Search for the cell housing the specified text and yield its (x, y) center coordinate. 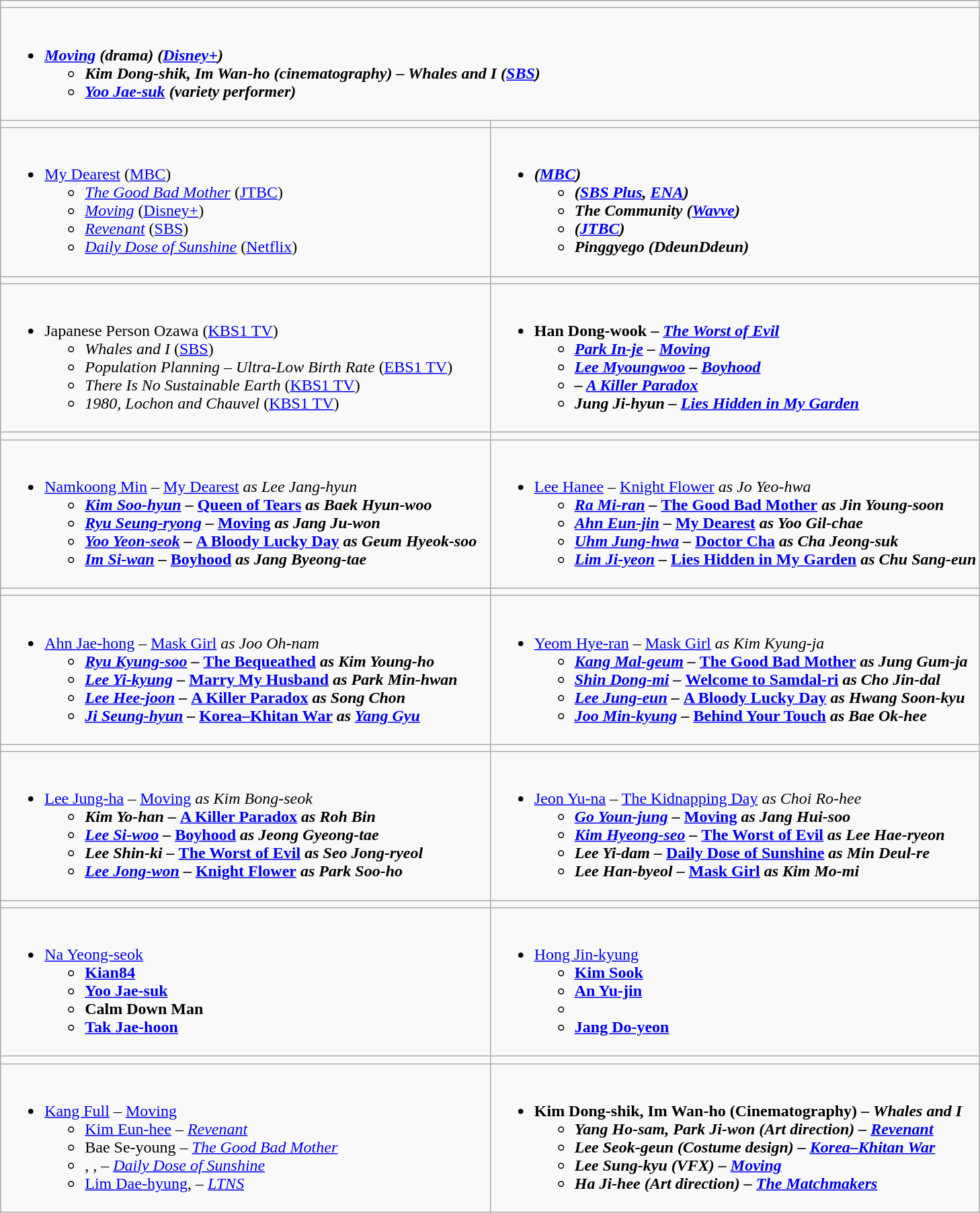
(MBC) (SBS Plus, ENA)The Community (Wavve) (JTBC)Pinggyego (DdeunDdeun) (735, 202)
Na Yeong-seokKian84Yoo Jae-sukCalm Down ManTak Jae-hoon (246, 982)
Moving (drama) (Disney+)Kim Dong-shik, Im Wan-ho (cinematography) – Whales and I (SBS)Yoo Jae-suk (variety performer) (491, 65)
Kang Full – MovingKim Eun-hee – RevenantBae Se-young – The Good Bad Mother, , – Daily Dose of SunshineLim Dae-hyung, – LTNS (246, 1138)
My Dearest (MBC)The Good Bad Mother (JTBC)Moving (Disney+)Revenant (SBS)Daily Dose of Sunshine (Netflix) (246, 202)
Han Dong-wook – The Worst of EvilPark In-je – MovingLee Myoungwoo – Boyhood – A Killer ParadoxJung Ji-hyun – Lies Hidden in My Garden (735, 358)
Hong Jin-kyungKim SookAn Yu-jinJang Do-yeon (735, 982)
